Provide the [x, y] coordinate of the cell's center where the given text is located.  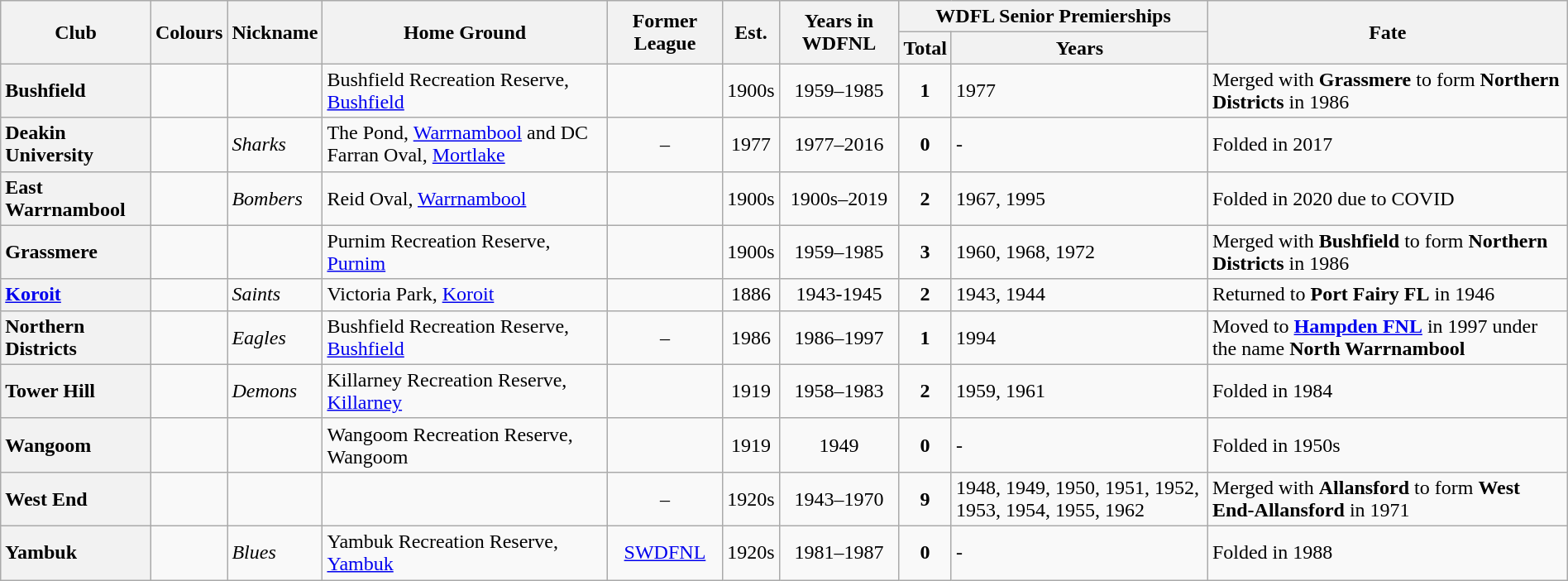
Years in WDFNL [839, 32]
1986–1997 [839, 338]
Tower Hill [76, 391]
Demons [275, 391]
Club [76, 32]
Bushfield [76, 91]
Folded in 2017 [1388, 144]
Sharks [275, 144]
Deakin University [76, 144]
Folded in 1950s [1388, 445]
1886 [751, 295]
1960, 1968, 1972 [1079, 252]
Reid Oval, Warrnambool [465, 199]
Folded in 2020 due to COVID [1388, 199]
Folded in 1984 [1388, 391]
Koroit [76, 295]
Total [925, 48]
Purnim Recreation Reserve, Purnim [465, 252]
Folded in 1988 [1388, 553]
1986 [751, 338]
Colours [189, 32]
Merged with Grassmere to form Northern Districts in 1986 [1388, 91]
1959, 1961 [1079, 391]
Merged with Allansford to form West End-Allansford in 1971 [1388, 498]
Years [1079, 48]
9 [925, 498]
Eagles [275, 338]
Blues [275, 553]
Wangoom Recreation Reserve, Wangoom [465, 445]
Former League [665, 32]
The Pond, Warrnambool and DC Farran Oval, Mortlake [465, 144]
Killarney Recreation Reserve, Killarney [465, 391]
Grassmere [76, 252]
Wangoom [76, 445]
1900s–2019 [839, 199]
Est. [751, 32]
Yambuk Recreation Reserve, Yambuk [465, 553]
WDFL Senior Premierships [1054, 17]
Returned to Port Fairy FL in 1946 [1388, 295]
1948, 1949, 1950, 1951, 1952, 1953, 1954, 1955, 1962 [1079, 498]
1949 [839, 445]
Home Ground [465, 32]
Northern Districts [76, 338]
Fate [1388, 32]
1958–1983 [839, 391]
1994 [1079, 338]
Victoria Park, Koroit [465, 295]
1943–1970 [839, 498]
East Warrnambool [76, 199]
SWDFNL [665, 553]
1967, 1995 [1079, 199]
1943, 1944 [1079, 295]
West End [76, 498]
Nickname [275, 32]
Yambuk [76, 553]
Moved to Hampden FNL in 1997 under the name North Warrnambool [1388, 338]
1977–2016 [839, 144]
Bombers [275, 199]
1943-1945 [839, 295]
Saints [275, 295]
3 [925, 252]
1981–1987 [839, 553]
Merged with Bushfield to form Northern Districts in 1986 [1388, 252]
